Return (x, y) of the center of cell containing provided text 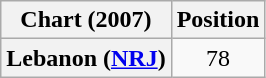
78 (218, 58)
Chart (2007) (86, 20)
Position (218, 20)
Lebanon (NRJ) (86, 58)
